Provide the [X, Y] coordinate of the cell's center where the given text is located.  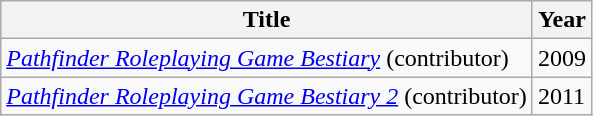
Year [562, 20]
2009 [562, 58]
Pathfinder Roleplaying Game Bestiary (contributor) [267, 58]
Title [267, 20]
Pathfinder Roleplaying Game Bestiary 2 (contributor) [267, 96]
2011 [562, 96]
